Extract the [x, y] coordinate from the center of the cell holding the provided text.  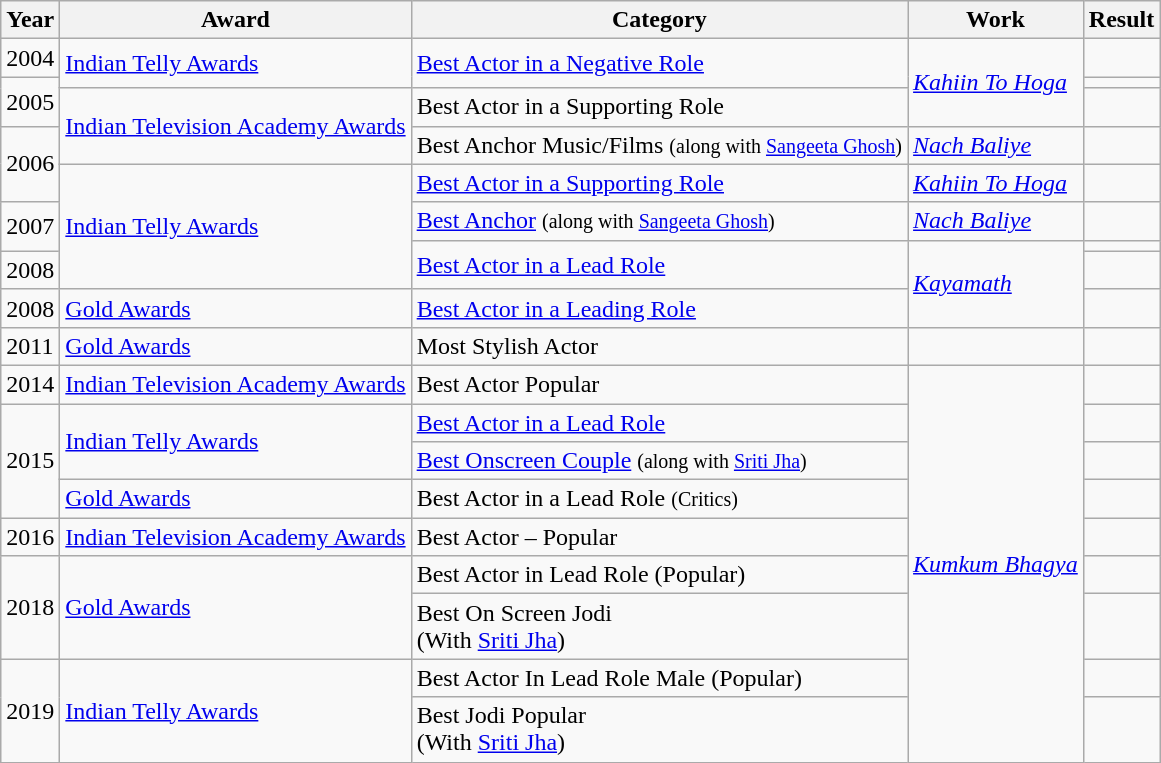
Best On Screen Jodi(With Sriti Jha) [659, 626]
Work [996, 20]
Best Actor in Lead Role (Popular) [659, 575]
Result [1121, 20]
2011 [30, 346]
Year [30, 20]
Kumkum Bhagya [996, 564]
Award [236, 20]
Best Onscreen Couple (along with Sriti Jha) [659, 461]
2018 [30, 608]
Best Anchor Music/Films (along with Sangeeta Ghosh) [659, 145]
2014 [30, 384]
Best Actor Popular [659, 384]
Kayamath [996, 284]
2004 [30, 58]
2006 [30, 164]
2016 [30, 537]
Best Actor In Lead Role Male (Popular) [659, 678]
Best Jodi Popular(With Sriti Jha) [659, 730]
Best Actor in a Negative Role [659, 64]
2005 [30, 102]
Category [659, 20]
2019 [30, 710]
Best Actor in a Lead Role (Critics) [659, 499]
Best Actor – Popular [659, 537]
Most Stylish Actor [659, 346]
Best Anchor (along with Sangeeta Ghosh) [659, 221]
2015 [30, 461]
Best Actor in a Leading Role [659, 308]
2007 [30, 226]
